Output the [X, Y] coordinate of the center of the cell containing the given text.  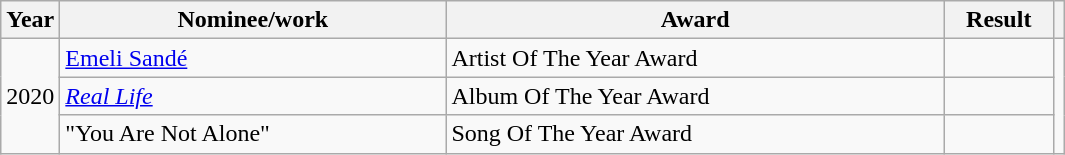
Nominee/work [253, 20]
Album Of The Year Award [696, 96]
Real Life [253, 96]
Song Of The Year Award [696, 134]
Award [696, 20]
Result [998, 20]
Artist Of The Year Award [696, 58]
"You Are Not Alone" [253, 134]
2020 [30, 96]
Year [30, 20]
Emeli Sandé [253, 58]
